Extract the (X, Y) coordinate from the center of the cell holding the provided text.  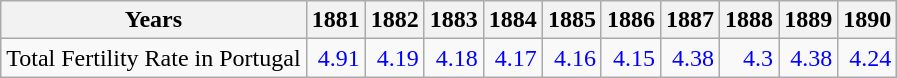
4.17 (512, 58)
1883 (454, 20)
1884 (512, 20)
Years (154, 20)
1887 (690, 20)
1889 (808, 20)
4.19 (394, 58)
1881 (336, 20)
1886 (630, 20)
4.24 (868, 58)
4.91 (336, 58)
1882 (394, 20)
1888 (750, 20)
Total Fertility Rate in Portugal (154, 58)
1890 (868, 20)
1885 (572, 20)
4.15 (630, 58)
4.18 (454, 58)
4.16 (572, 58)
4.3 (750, 58)
